Output the [x, y] coordinate of the center of the cell containing the given text.  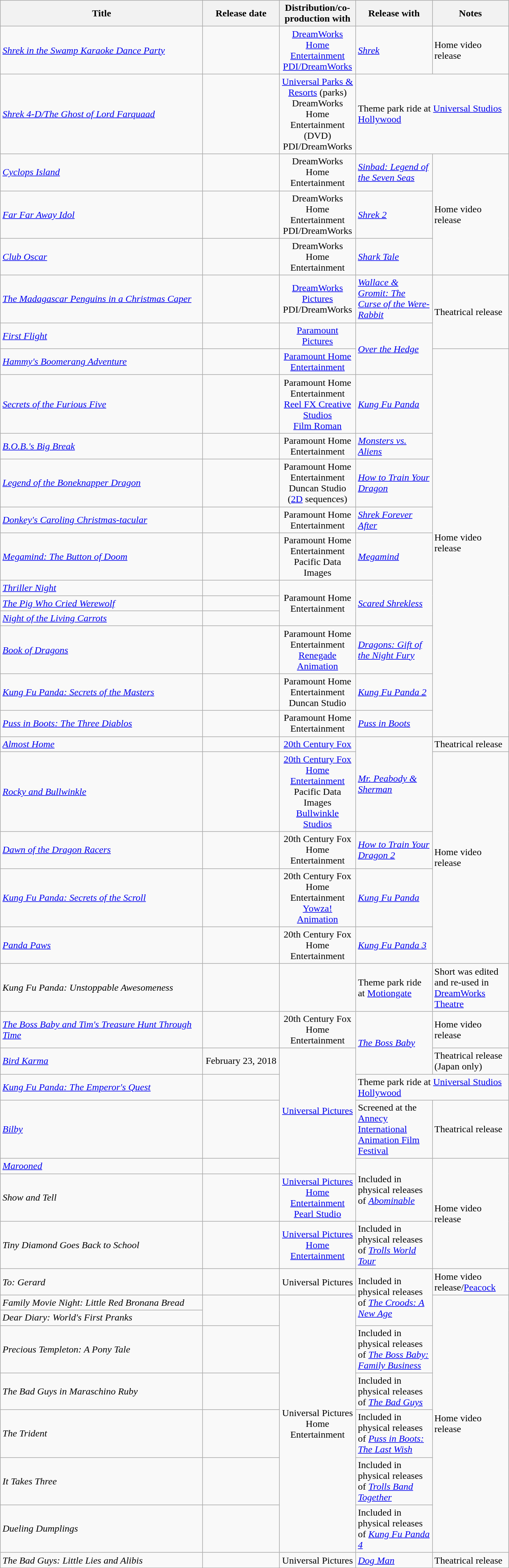
Marooned [102, 1166]
Short was edited and re-used in DreamWorks Theatre [471, 987]
Paramount Pictures [318, 336]
Bird Karma [102, 1061]
B.O.B.'s Big Break [102, 446]
Panda Paws [102, 945]
Included in physical releases of The Croods: A New Age [394, 1297]
Release date [241, 14]
Megamind: The Button of Doom [102, 557]
Monsters vs. Aliens [394, 446]
Included in physical releases of Trolls Band Together [394, 1481]
Thriller Night [102, 588]
Included in physical releases of The Bad Guys [394, 1391]
20th Century Fox [318, 744]
Puss in Boots [394, 724]
Kung Fu Panda: The Emperor's Quest [102, 1087]
Wallace & Gromit: The Curse of the Were-Rabbit [394, 299]
Kung Fu Panda: Unstoppable Awesomeness [102, 987]
Almost Home [102, 744]
Club Oscar [102, 257]
Theme park ride at Motiongate [394, 987]
Shrek 2 [394, 214]
Release with [394, 14]
Far Far Away Idol [102, 214]
Kung Fu Panda 2 [394, 692]
20th Century Fox Home EntertainmentYowza! Animation [318, 898]
Paramount Home EntertainmentReel FX Creative StudiosFilm Roman [318, 404]
Book of Dragons [102, 650]
Legend of the Boneknapper Dragon [102, 483]
The Trident [102, 1434]
First Flight [102, 336]
Included in physical releases of Kung Fu Panda 4 [394, 1529]
Donkey's Caroling Christmas-tacular [102, 520]
Kung Fu Panda 3 [394, 945]
Sinbad: Legend of the Seven Seas [394, 172]
Shark Tale [394, 257]
Included in physical releases of The Boss Baby: Family Business [394, 1349]
Scared Shrekless [394, 603]
Included in physical releases of Abominable [394, 1190]
DreamWorks PicturesPDI/DreamWorks [318, 299]
Notes [471, 14]
Shrek Forever After [394, 520]
Shrek in the Swamp Karaoke Dance Party [102, 50]
Paramount Home EntertainmentRenegade Animation [318, 650]
Bilby [102, 1129]
The Pig Who Cried Werewolf [102, 603]
Tiny Diamond Goes Back to School [102, 1245]
Precious Templeton: A Pony Tale [102, 1349]
The Boss Baby [394, 1043]
Secrets of the Furious Five [102, 404]
The Bad Guys in Maraschino Ruby [102, 1391]
Paramount Home EntertainmentDuncan Studio (2D sequences) [318, 483]
Dueling Dumplings [102, 1529]
Dog Man [394, 1560]
Kung Fu Panda: Secrets of the Masters [102, 692]
How to Train Your Dragon 2 [394, 850]
Dawn of the Dragon Racers [102, 850]
Title [102, 14]
Paramount Home EntertainmentPacific Data Images [318, 557]
Kung Fu Panda: Secrets of the Scroll [102, 898]
Home video release/Peacock [471, 1282]
Family Movie Night: Little Red Bronana Bread [102, 1303]
Theatrical release (Japan only) [471, 1061]
The Boss Baby and Tim's Treasure Hunt Through Time [102, 1029]
Universal Parks & Resorts (parks)DreamWorks Home Entertainment (DVD)PDI/DreamWorks [318, 114]
Puss in Boots: The Three Diablos [102, 724]
Over the Hedge [394, 349]
How to Train Your Dragon [394, 483]
The Bad Guys: Little Lies and Alibis [102, 1560]
Dear Diary: World's First Pranks [102, 1318]
Included in physical releases of Puss in Boots: The Last Wish [394, 1434]
Screened at the Annecy International Animation Film Festival [394, 1129]
Cyclops Island [102, 172]
Hammy's Boomerang Adventure [102, 361]
Paramount Home EntertainmentDuncan Studio [318, 692]
The Madagascar Penguins in a Christmas Caper [102, 299]
Dragons: Gift of the Night Fury [394, 650]
20th Century Fox Home EntertainmentPacific Data ImagesBullwinkle Studios [318, 792]
Night of the Living Carrots [102, 618]
To: Gerard [102, 1282]
Shrek 4-D/The Ghost of Lord Farquaad [102, 114]
Included in physical releases of Trolls World Tour [394, 1245]
It Takes Three [102, 1481]
Show and Tell [102, 1198]
Rocky and Bullwinkle [102, 792]
Universal Pictures Home EntertainmentPearl Studio [318, 1198]
Megamind [394, 557]
Distribution/co-production with [318, 14]
Mr. Peabody & Sherman [394, 784]
Shrek [394, 50]
February 23, 2018 [241, 1061]
